Find where the given text appears and provide that cell's center as [X, Y] coordinate. 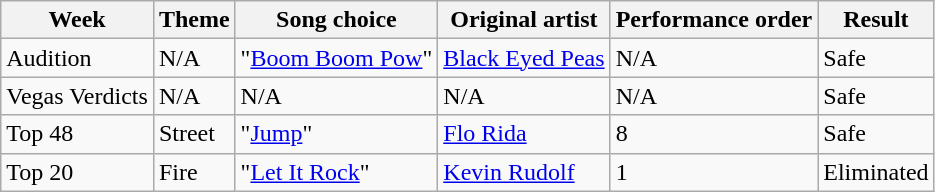
1 [714, 172]
Vegas Verdicts [78, 96]
Top 20 [78, 172]
Week [78, 20]
Top 48 [78, 134]
Kevin Rudolf [524, 172]
Audition [78, 58]
Theme [194, 20]
Flo Rida [524, 134]
Street [194, 134]
Original artist [524, 20]
Eliminated [876, 172]
Fire [194, 172]
8 [714, 134]
"Jump" [336, 134]
Song choice [336, 20]
Black Eyed Peas [524, 58]
Result [876, 20]
Performance order [714, 20]
"Let It Rock" [336, 172]
"Boom Boom Pow" [336, 58]
